Output the [X, Y] coordinate of the center of the cell containing the given text.  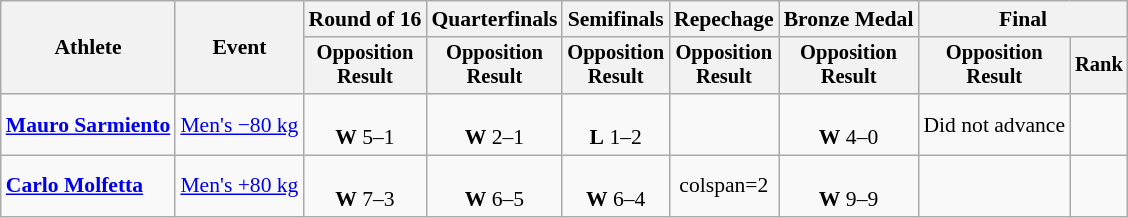
Event [239, 48]
Repechage [724, 19]
Rank [1099, 66]
W 7–3 [364, 186]
Carlo Molfetta [88, 186]
Bronze Medal [849, 19]
colspan=2 [724, 186]
W 5–1 [364, 124]
Round of 16 [364, 19]
L 1–2 [616, 124]
W 6–5 [494, 186]
Mauro Sarmiento [88, 124]
W 6–4 [616, 186]
W 9–9 [849, 186]
Final [1022, 19]
W 4–0 [849, 124]
Did not advance [994, 124]
Athlete [88, 48]
Quarterfinals [494, 19]
Men's +80 kg [239, 186]
Semifinals [616, 19]
W 2–1 [494, 124]
Men's −80 kg [239, 124]
